Locate the cell with the specified text and output its [x, y] center coordinate. 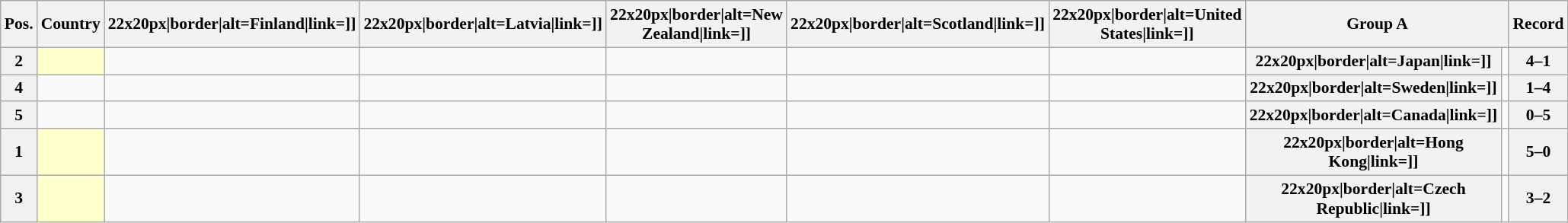
3 [19, 198]
4–1 [1538, 61]
3–2 [1538, 198]
0–5 [1538, 116]
5–0 [1538, 152]
5 [19, 116]
Country [71, 24]
1–4 [1538, 88]
Pos. [19, 24]
22x20px|border|alt=Scotland|link=]] [918, 24]
22x20px|border|alt=Czech Republic|link=]] [1374, 198]
22x20px|border|alt=Japan|link=]] [1374, 61]
22x20px|border|alt=New Zealand|link=]] [696, 24]
Record [1538, 24]
22x20px|border|alt=Canada|link=]] [1374, 116]
2 [19, 61]
22x20px|border|alt=Latvia|link=]] [483, 24]
22x20px|border|alt=Hong Kong|link=]] [1374, 152]
4 [19, 88]
22x20px|border|alt=Finland|link=]] [232, 24]
22x20px|border|alt=United States|link=]] [1147, 24]
22x20px|border|alt=Sweden|link=]] [1374, 88]
Group A [1378, 24]
1 [19, 152]
